Pinpoint the cell where the given text exists, returning its [x, y] midpoint coordinate. 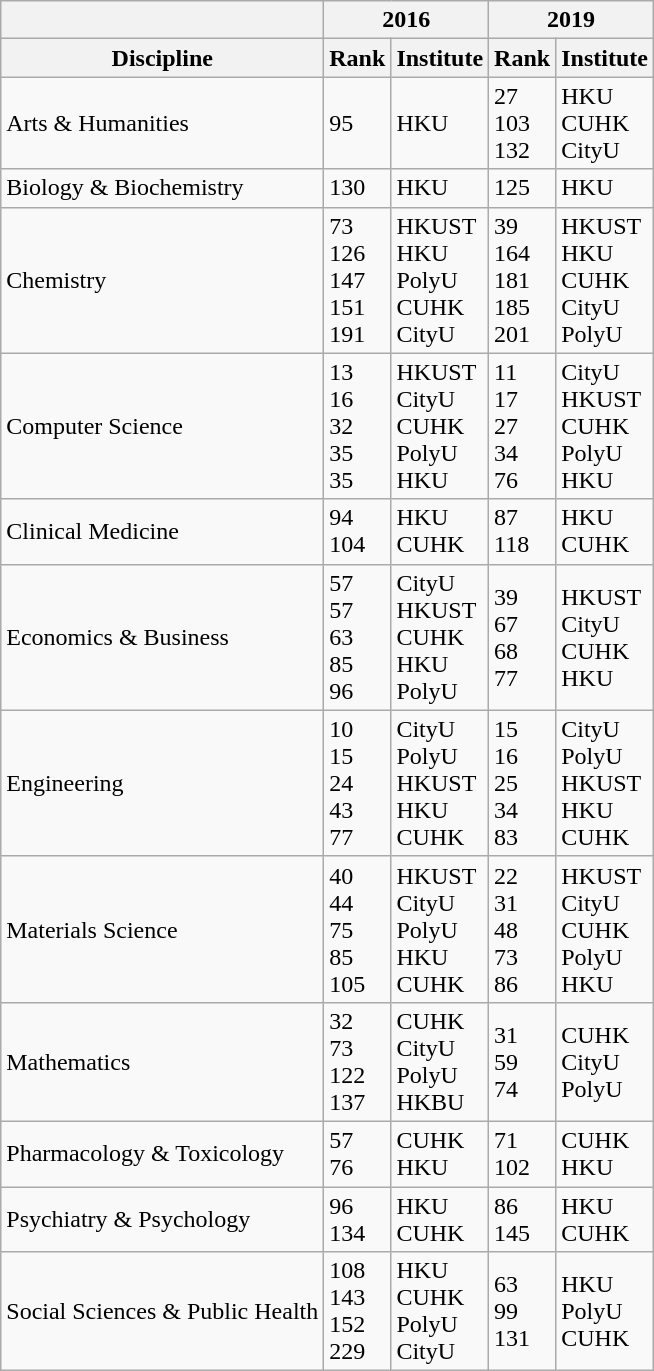
3273122137 [358, 1062]
Mathematics [162, 1062]
1015244377 [358, 783]
CityUHKUSTCUHKHKUPolyU [440, 637]
2231487386 [522, 929]
130 [358, 188]
HKUSTHKUPolyUCUHKCityU [440, 280]
315974 [522, 1062]
71102 [522, 1154]
Clinical Medicine [162, 532]
Psychiatry & Psychology [162, 1218]
6399131 [522, 1312]
Engineering [162, 783]
Social Sciences & Public Health [162, 1312]
Materials Science [162, 929]
1117273476 [522, 426]
CUHKCityUPolyU [605, 1062]
Chemistry [162, 280]
40447585105 [358, 929]
86145 [522, 1218]
HKUCUHKCityU [605, 123]
39676877 [522, 637]
2019 [572, 20]
HKUSTCityUPolyUHKUCUHK [440, 929]
2016 [406, 20]
125 [522, 188]
1316323535 [358, 426]
Economics & Business [162, 637]
Computer Science [162, 426]
108143152229 [358, 1312]
27103132 [522, 123]
87118 [522, 532]
5757638596 [358, 637]
HKUCUHKPolyUCityU [440, 1312]
5776 [358, 1154]
Biology & Biochemistry [162, 188]
Discipline [162, 58]
73126147151191 [358, 280]
Pharmacology & Toxicology [162, 1154]
95 [358, 123]
94104 [358, 532]
CityUHKUSTCUHKPolyUHKU [605, 426]
1516253483 [522, 783]
Arts & Humanities [162, 123]
CUHKCityUPolyUHKBU [440, 1062]
HKUPolyUCUHK [605, 1312]
39164181185201 [522, 280]
HKUSTCityUCUHKHKU [605, 637]
96134 [358, 1218]
HKUSTHKUCUHKCityUPolyU [605, 280]
